Provide the [X, Y] coordinate of the cell's center where the given text is located.  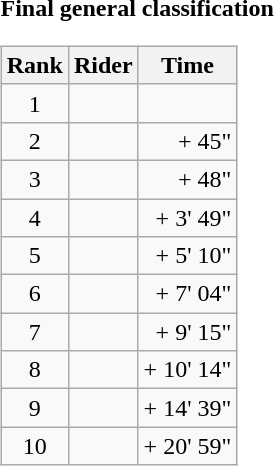
Rider [103, 65]
+ 20' 59" [188, 446]
Rank [34, 65]
+ 5' 10" [188, 256]
4 [34, 217]
+ 9' 15" [188, 332]
3 [34, 179]
+ 7' 04" [188, 294]
+ 3' 49" [188, 217]
Time [188, 65]
5 [34, 256]
+ 45" [188, 141]
1 [34, 103]
7 [34, 332]
10 [34, 446]
2 [34, 141]
6 [34, 294]
9 [34, 408]
+ 48" [188, 179]
+ 10' 14" [188, 370]
8 [34, 370]
+ 14' 39" [188, 408]
